Return the (x, y) coordinate for the center point of the cell that contains the specified text.  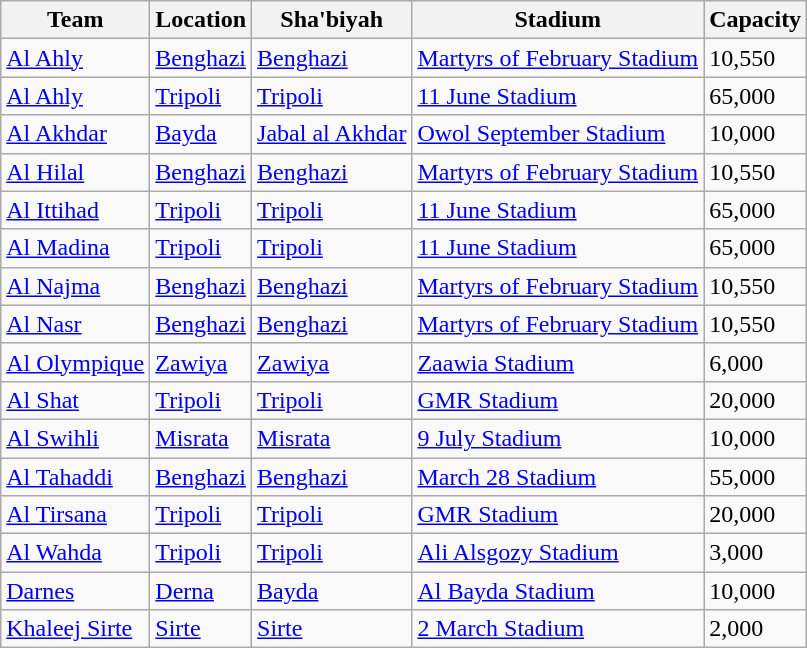
Al Tirsana (76, 515)
2 March Stadium (558, 629)
Location (201, 20)
Al Akhdar (76, 134)
Capacity (756, 20)
Al Olympique (76, 362)
Al Tahaddi (76, 477)
Team (76, 20)
March 28 Stadium (558, 477)
55,000 (756, 477)
Sha'biyah (332, 20)
Derna (201, 591)
Jabal al Akhdar (332, 134)
Al Bayda Stadium (558, 591)
Al Nasr (76, 324)
6,000 (756, 362)
2,000 (756, 629)
Al Hilal (76, 172)
3,000 (756, 553)
Al Ittihad (76, 210)
Ali Alsgozy Stadium (558, 553)
Zaawia Stadium (558, 362)
Al Madina (76, 248)
Khaleej Sirte (76, 629)
Stadium (558, 20)
Al Najma (76, 286)
Al Wahda (76, 553)
Owol September Stadium (558, 134)
Al Swihli (76, 438)
9 July Stadium (558, 438)
Darnes (76, 591)
Al Shat (76, 400)
